Provide the (X, Y) coordinate of the cell's center where the given text is located.  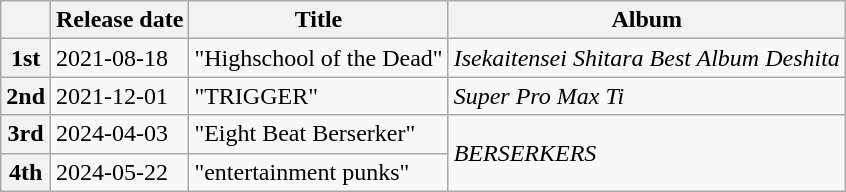
1st (26, 58)
2nd (26, 96)
2021-12-01 (120, 96)
Super Pro Max Ti (646, 96)
4th (26, 172)
2024-05-22 (120, 172)
BERSERKERS (646, 153)
2024-04-03 (120, 134)
Title (318, 20)
"Highschool of the Dead" (318, 58)
Release date (120, 20)
"Eight Beat Berserker" (318, 134)
"TRIGGER" (318, 96)
Isekaitensei Shitara Best Album Deshita (646, 58)
2021-08-18 (120, 58)
"entertainment punks" (318, 172)
Album (646, 20)
3rd (26, 134)
